Capture the cell that displays the provided text and extract its (x, y) central coordinate. 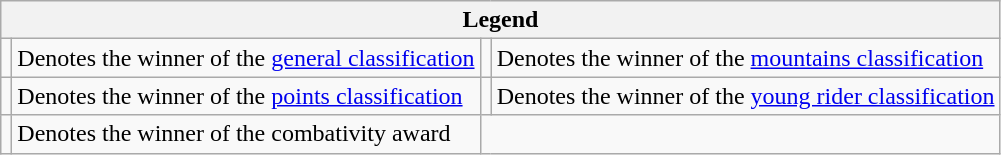
Denotes the winner of the combativity award (246, 134)
Denotes the winner of the mountains classification (746, 58)
Legend (500, 20)
Denotes the winner of the points classification (246, 96)
Denotes the winner of the general classification (246, 58)
Denotes the winner of the young rider classification (746, 96)
